Search for the cell housing the specified text and yield its [x, y] center coordinate. 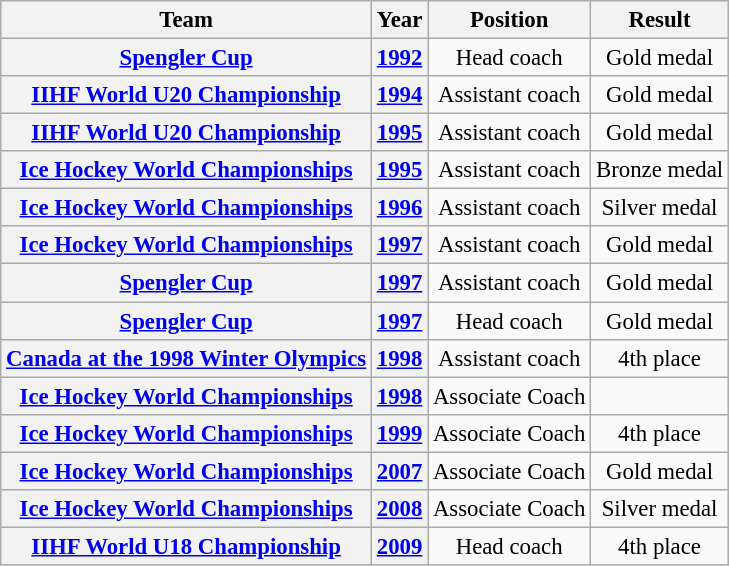
IIHF World U18 Championship [186, 546]
1994 [399, 95]
Result [660, 20]
Canada at the 1998 Winter Olympics [186, 358]
Team [186, 20]
1999 [399, 433]
2008 [399, 509]
2007 [399, 471]
2009 [399, 546]
Bronze medal [660, 170]
1996 [399, 208]
Year [399, 20]
1992 [399, 58]
Position [510, 20]
